Return (X, Y) of the center of cell containing provided text 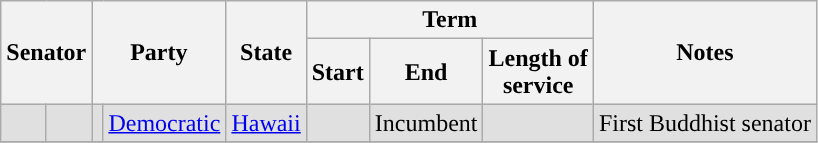
State (266, 52)
Hawaii (266, 123)
Senator (46, 52)
Incumbent (426, 123)
Democratic (164, 123)
Party (159, 52)
Length ofservice (538, 72)
Start (338, 72)
Term (450, 20)
First Buddhist senator (704, 123)
End (426, 72)
Notes (704, 52)
